Extract the [X, Y] coordinate from the center of the cell holding the provided text.  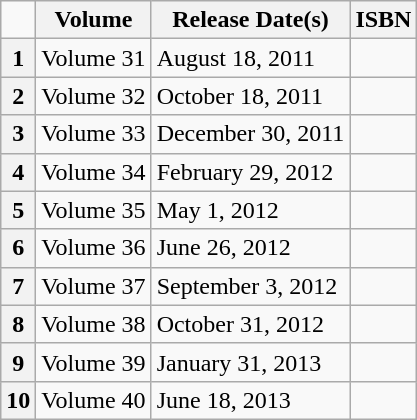
January 31, 2013 [250, 362]
June 26, 2012 [250, 248]
October 31, 2012 [250, 324]
August 18, 2011 [250, 58]
Volume [94, 20]
December 30, 2011 [250, 134]
Volume 31 [94, 58]
Volume 32 [94, 96]
Volume 37 [94, 286]
September 3, 2012 [250, 286]
ISBN [384, 20]
7 [18, 286]
6 [18, 248]
Release Date(s) [250, 20]
Volume 40 [94, 400]
October 18, 2011 [250, 96]
10 [18, 400]
5 [18, 210]
May 1, 2012 [250, 210]
Volume 39 [94, 362]
3 [18, 134]
June 18, 2013 [250, 400]
9 [18, 362]
Volume 35 [94, 210]
8 [18, 324]
1 [18, 58]
Volume 33 [94, 134]
4 [18, 172]
February 29, 2012 [250, 172]
Volume 38 [94, 324]
2 [18, 96]
Volume 34 [94, 172]
Volume 36 [94, 248]
